Extract the (X, Y) coordinate from the center of the cell holding the provided text.  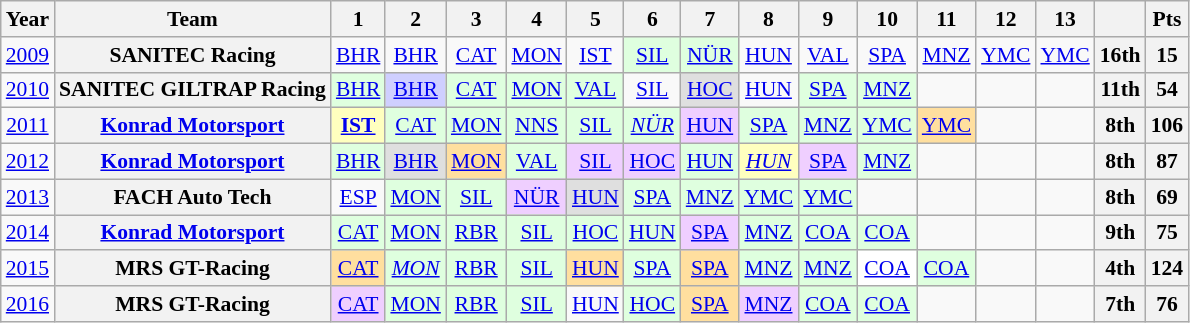
NNS (536, 126)
2013 (28, 197)
106 (1168, 126)
15 (1168, 55)
13 (1064, 19)
Team (192, 19)
69 (1168, 197)
7 (710, 19)
2 (416, 19)
FACH Auto Tech (192, 197)
12 (1006, 19)
2015 (28, 269)
3 (476, 19)
9th (1120, 233)
16th (1120, 55)
1 (358, 19)
11th (1120, 90)
54 (1168, 90)
4 (536, 19)
11 (946, 19)
5 (596, 19)
4th (1120, 269)
2011 (28, 126)
2014 (28, 233)
2009 (28, 55)
9 (828, 19)
7th (1120, 304)
2010 (28, 90)
Year (28, 19)
124 (1168, 269)
75 (1168, 233)
SANITEC GILTRAP Racing (192, 90)
2012 (28, 162)
8 (768, 19)
Pts (1168, 19)
ESP (358, 197)
10 (886, 19)
6 (652, 19)
2016 (28, 304)
SANITEC Racing (192, 55)
76 (1168, 304)
87 (1168, 162)
